Identify which cell holds the provided text, then report its [x, y] central coordinate. 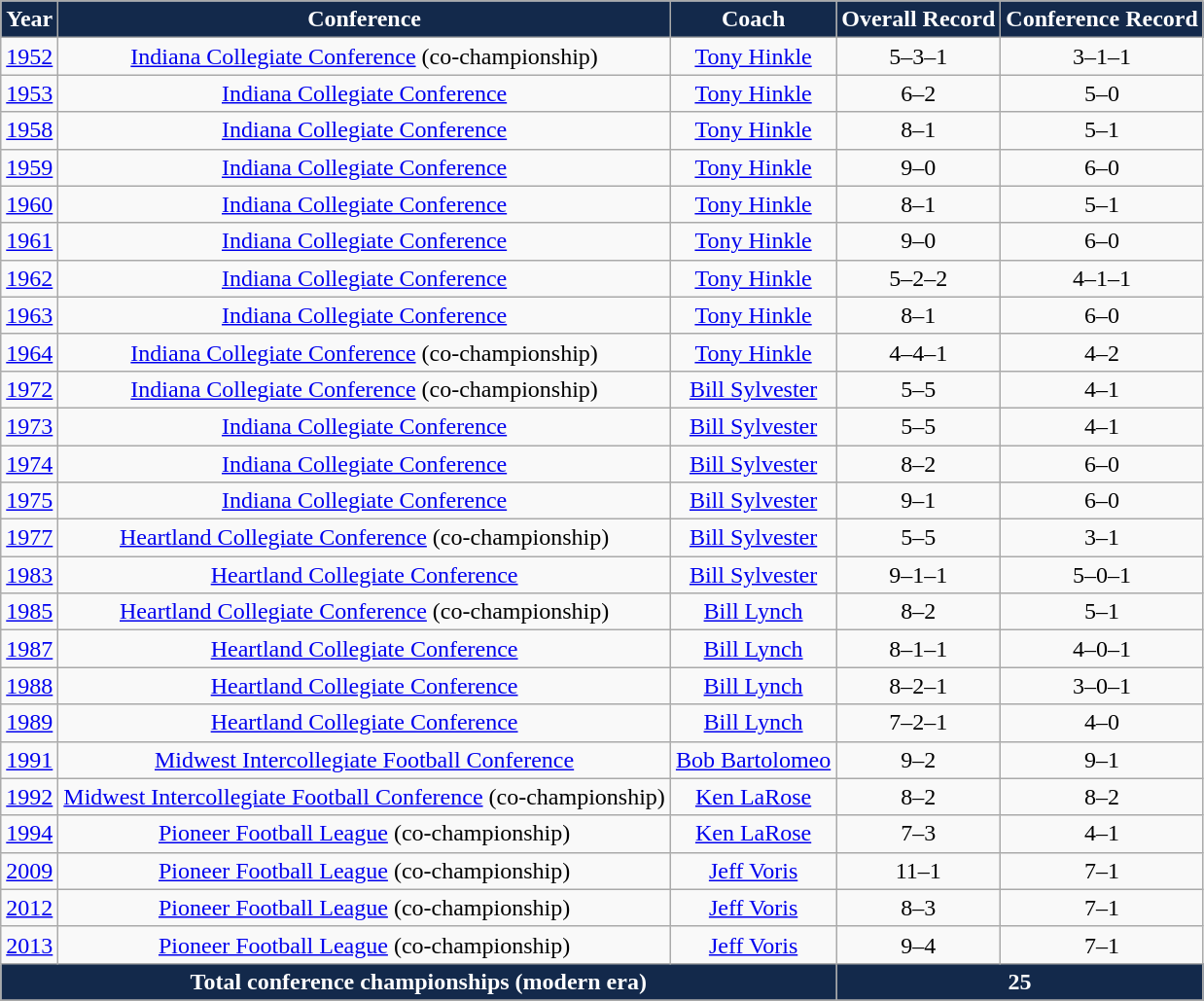
1992 [29, 797]
Year [29, 19]
1989 [29, 723]
5–0–1 [1103, 575]
Midwest Intercollegiate Football Conference [365, 760]
1985 [29, 612]
3–1 [1103, 538]
9–2 [918, 760]
2013 [29, 945]
8–1–1 [918, 649]
4–0 [1103, 723]
1959 [29, 167]
Conference [365, 19]
1973 [29, 426]
1987 [29, 649]
1961 [29, 241]
1963 [29, 315]
4–1–1 [1103, 278]
1983 [29, 575]
1994 [29, 834]
9–4 [918, 945]
1958 [29, 130]
4–2 [1103, 352]
1960 [29, 204]
Total conference championships (modern era) [418, 982]
4–0–1 [1103, 649]
5–0 [1103, 93]
Coach [753, 19]
25 [1020, 982]
1962 [29, 278]
Midwest Intercollegiate Football Conference (co-championship) [365, 797]
1977 [29, 538]
3–1–1 [1103, 56]
2012 [29, 908]
5–2–2 [918, 278]
1964 [29, 352]
8–3 [918, 908]
1975 [29, 501]
7–2–1 [918, 723]
2009 [29, 871]
9–1–1 [918, 575]
1991 [29, 760]
6–2 [918, 93]
1988 [29, 686]
Conference Record [1103, 19]
1972 [29, 389]
7–3 [918, 834]
11–1 [918, 871]
1952 [29, 56]
3–0–1 [1103, 686]
1953 [29, 93]
4–4–1 [918, 352]
1974 [29, 464]
Bob Bartolomeo [753, 760]
5–3–1 [918, 56]
Overall Record [918, 19]
8–2–1 [918, 686]
